Provide the [x, y] coordinate of the cell's center where the given text is located.  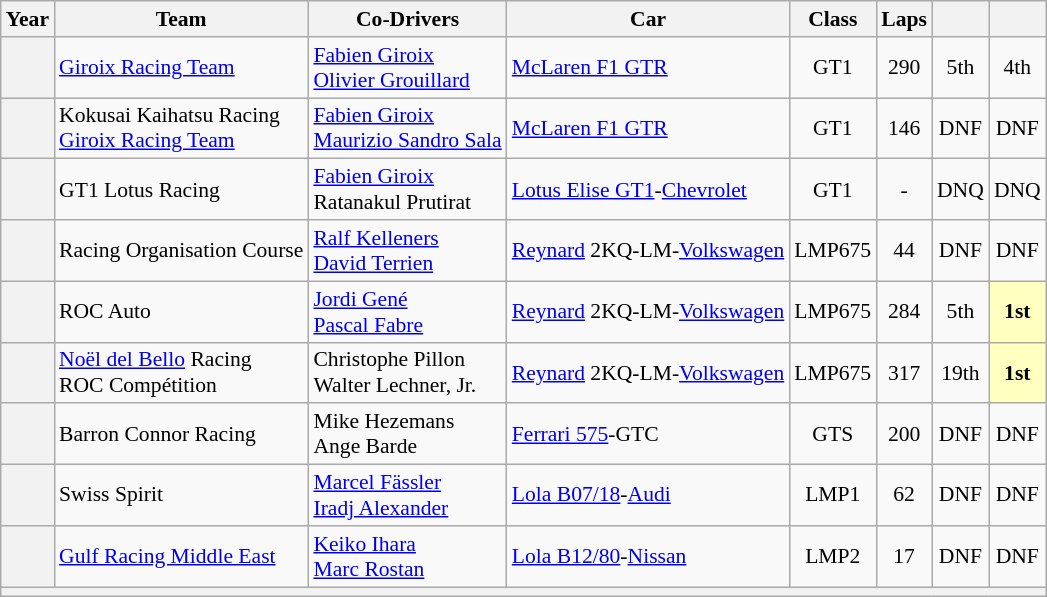
Gulf Racing Middle East [181, 556]
Christophe Pillon Walter Lechner, Jr. [407, 372]
Giroix Racing Team [181, 68]
Marcel Fässler Iradj Alexander [407, 496]
Fabien Giroix Maurizio Sandro Sala [407, 128]
Lola B07/18-Audi [648, 496]
Co-Drivers [407, 19]
62 [904, 496]
Racing Organisation Course [181, 250]
ROC Auto [181, 312]
Jordi Gené Pascal Fabre [407, 312]
LMP2 [832, 556]
- [904, 190]
Lola B12/80-Nissan [648, 556]
GT1 Lotus Racing [181, 190]
146 [904, 128]
Keiko Ihara Marc Rostan [407, 556]
Ferrari 575-GTC [648, 434]
Lotus Elise GT1-Chevrolet [648, 190]
Noël del Bello Racing ROC Compétition [181, 372]
Car [648, 19]
19th [960, 372]
200 [904, 434]
Kokusai Kaihatsu Racing Giroix Racing Team [181, 128]
44 [904, 250]
Fabien Giroix Ratanakul Prutirat [407, 190]
GTS [832, 434]
290 [904, 68]
Team [181, 19]
4th [1018, 68]
17 [904, 556]
Barron Connor Racing [181, 434]
Mike Hezemans Ange Barde [407, 434]
Laps [904, 19]
Year [28, 19]
Fabien Giroix Olivier Grouillard [407, 68]
Swiss Spirit [181, 496]
317 [904, 372]
284 [904, 312]
Ralf Kelleners David Terrien [407, 250]
LMP1 [832, 496]
Class [832, 19]
